Locate the cell with the specified text and output its [x, y] center coordinate. 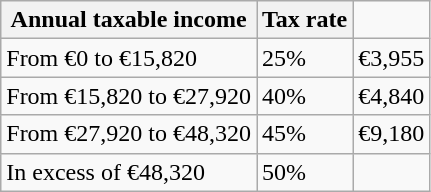
50% [304, 172]
€3,955 [392, 58]
€9,180 [392, 134]
Annual taxable income [129, 20]
€4,840 [392, 96]
From €15,820 to €27,920 [129, 96]
25% [304, 58]
Tax rate [304, 20]
In excess of €48,320 [129, 172]
From €27,920 to €48,320 [129, 134]
40% [304, 96]
From €0 to €15,820 [129, 58]
45% [304, 134]
